For the text-containing cell, return its midpoint in (X, Y) coordinate format. 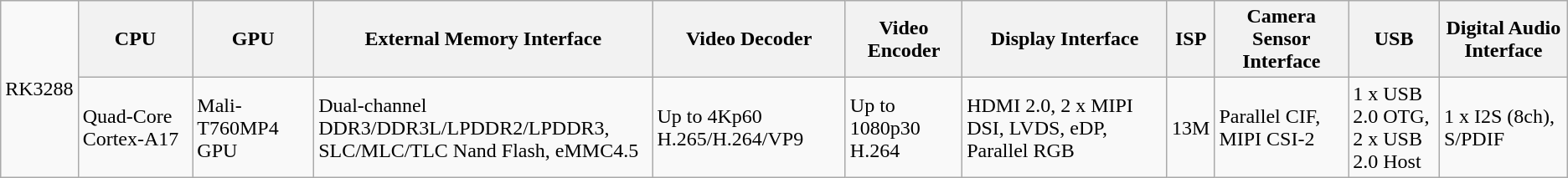
USB (1394, 39)
Dual-channel DDR3/DDR3L/LPDDR2/LPDDR3,SLC/MLC/TLC Nand Flash, eMMC4.5 (483, 127)
Up to 4Kp60 H.265/H.264/VP9 (749, 127)
CPU (136, 39)
1 x USB 2.0 OTG,2 x USB 2.0 Host (1394, 127)
Quad-Core Cortex-A17 (136, 127)
1 x I2S (8ch),S/PDIF (1503, 127)
RK3288 (39, 89)
GPU (253, 39)
Up to 1080p30 H.264 (903, 127)
HDMI 2.0, 2 x MIPI DSI, LVDS, eDP, Parallel RGB (1065, 127)
Video Decoder (749, 39)
Digital Audio Interface (1503, 39)
External Memory Interface (483, 39)
Display Interface (1065, 39)
Mali-T760MP4 GPU (253, 127)
ISP (1190, 39)
Parallel CIF, MIPI CSI-2 (1282, 127)
13M (1190, 127)
Camera Sensor Interface (1282, 39)
Video Encoder (903, 39)
